For the text-containing cell, return its midpoint in [X, Y] coordinate format. 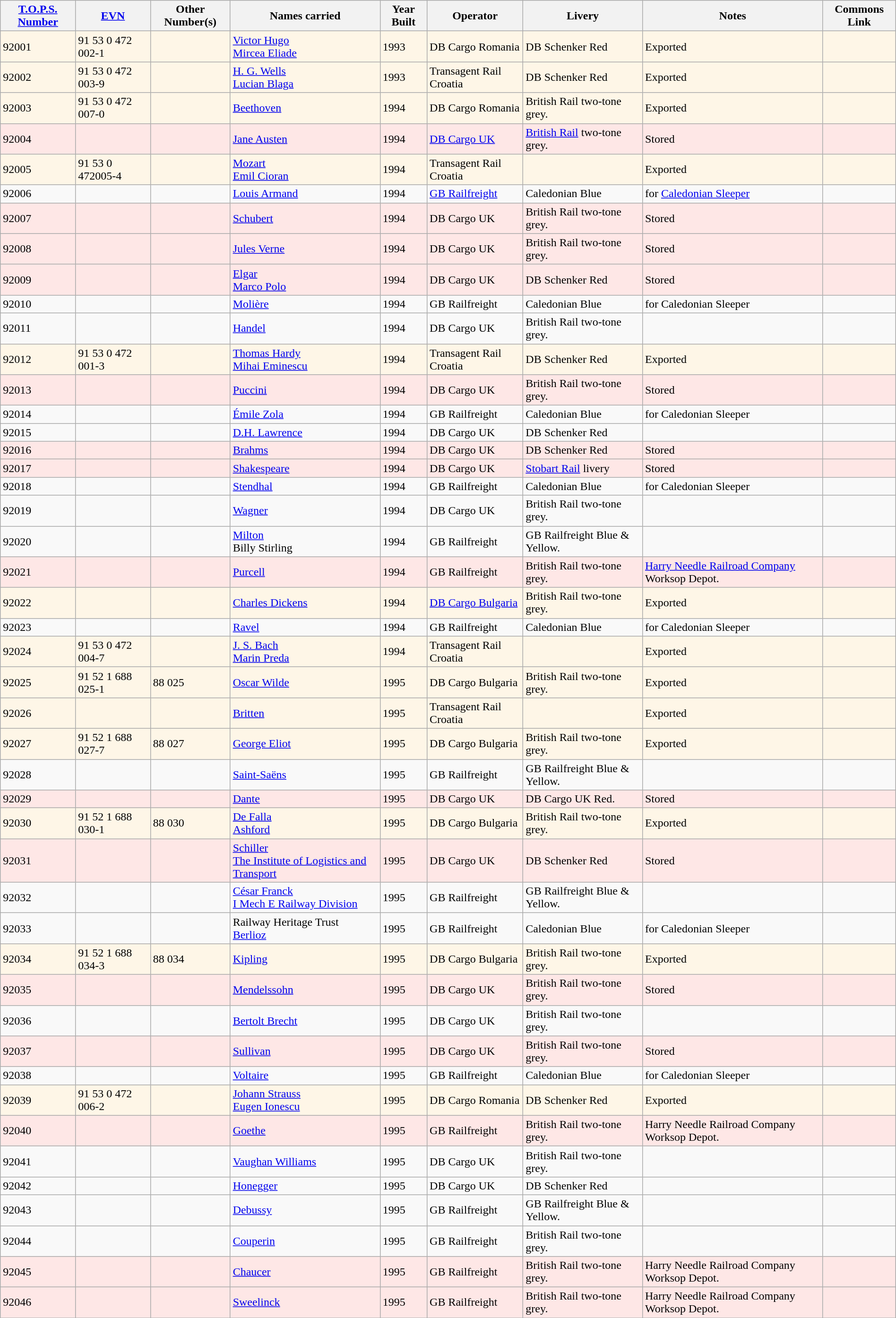
92011 [38, 328]
92025 [38, 682]
92003 [38, 108]
César FranckI Mech E Railway Division [305, 898]
Shakespeare [305, 468]
Dante [305, 799]
91 53 0 472 004-7 [113, 651]
Voltaire [305, 1076]
Émile Zola [305, 414]
92027 [38, 744]
92008 [38, 249]
92045 [38, 1272]
92034 [38, 959]
92035 [38, 990]
92012 [38, 359]
MiltonBilly Stirling [305, 542]
Thomas HardyMihai Eminescu [305, 359]
Year Built [404, 16]
Puccini [305, 390]
Stobart Rail livery [583, 468]
92002 [38, 78]
92038 [38, 1076]
Names carried [305, 16]
Victor HugoMircea Eliade [305, 46]
92004 [38, 139]
92005 [38, 169]
92021 [38, 572]
Couperin [305, 1241]
MozartEmil Cioran [305, 169]
George Eliot [305, 744]
Bertolt Brecht [305, 1021]
Louis Armand [305, 194]
Sullivan [305, 1051]
DB Cargo UK Red. [583, 799]
92044 [38, 1241]
Kipling [305, 959]
92040 [38, 1130]
92030 [38, 823]
92041 [38, 1162]
92019 [38, 510]
Other Number(s) [190, 16]
Charles Dickens [305, 603]
91 53 0 472 007-0 [113, 108]
92017 [38, 468]
92009 [38, 280]
Jules Verne [305, 249]
92031 [38, 861]
92042 [38, 1186]
92024 [38, 651]
Notes [732, 16]
Stendhal [305, 486]
Goethe [305, 1130]
Commons Link [859, 16]
Ravel [305, 627]
92037 [38, 1051]
92028 [38, 774]
Saint-Saëns [305, 774]
88 034 [190, 959]
91 53 0 472 006-2 [113, 1100]
Schubert [305, 218]
Brahms [305, 450]
92036 [38, 1021]
ElgarMarco Polo [305, 280]
Oscar Wilde [305, 682]
D.H. Lawrence [305, 432]
92029 [38, 799]
Vaughan Williams [305, 1162]
Railway Heritage Trust Berlioz [305, 928]
Handel [305, 328]
J. S. BachMarin Preda [305, 651]
Honegger [305, 1186]
92016 [38, 450]
Livery [583, 16]
Chaucer [305, 1272]
91 53 0 472 002-1 [113, 46]
91 52 1 688 027-7 [113, 744]
92007 [38, 218]
91 53 0 472 003-9 [113, 78]
92046 [38, 1302]
91 53 0 472 001-3 [113, 359]
91 52 1 688 034-3 [113, 959]
Debussy [305, 1210]
92001 [38, 46]
Wagner [305, 510]
T.O.P.S. Number [38, 16]
92015 [38, 432]
Molière [305, 304]
Purcell [305, 572]
88 027 [190, 744]
91 52 1 688 030-1 [113, 823]
92026 [38, 713]
92022 [38, 603]
Johann StraussEugen Ionescu [305, 1100]
92013 [38, 390]
91 53 0 472005-4 [113, 169]
Sweelinck [305, 1302]
88 025 [190, 682]
92010 [38, 304]
92043 [38, 1210]
92014 [38, 414]
Mendelssohn [305, 990]
91 52 1 688 025-1 [113, 682]
Beethoven [305, 108]
92033 [38, 928]
92032 [38, 898]
92039 [38, 1100]
92018 [38, 486]
Jane Austen [305, 139]
H. G. WellsLucian Blaga [305, 78]
SchillerThe Institute of Logistics and Transport [305, 861]
92006 [38, 194]
De FallaAshford [305, 823]
EVN [113, 16]
Operator [475, 16]
88 030 [190, 823]
92023 [38, 627]
Britten [305, 713]
92020 [38, 542]
